Find where the given text appears and provide that cell's center as (X, Y) coordinate. 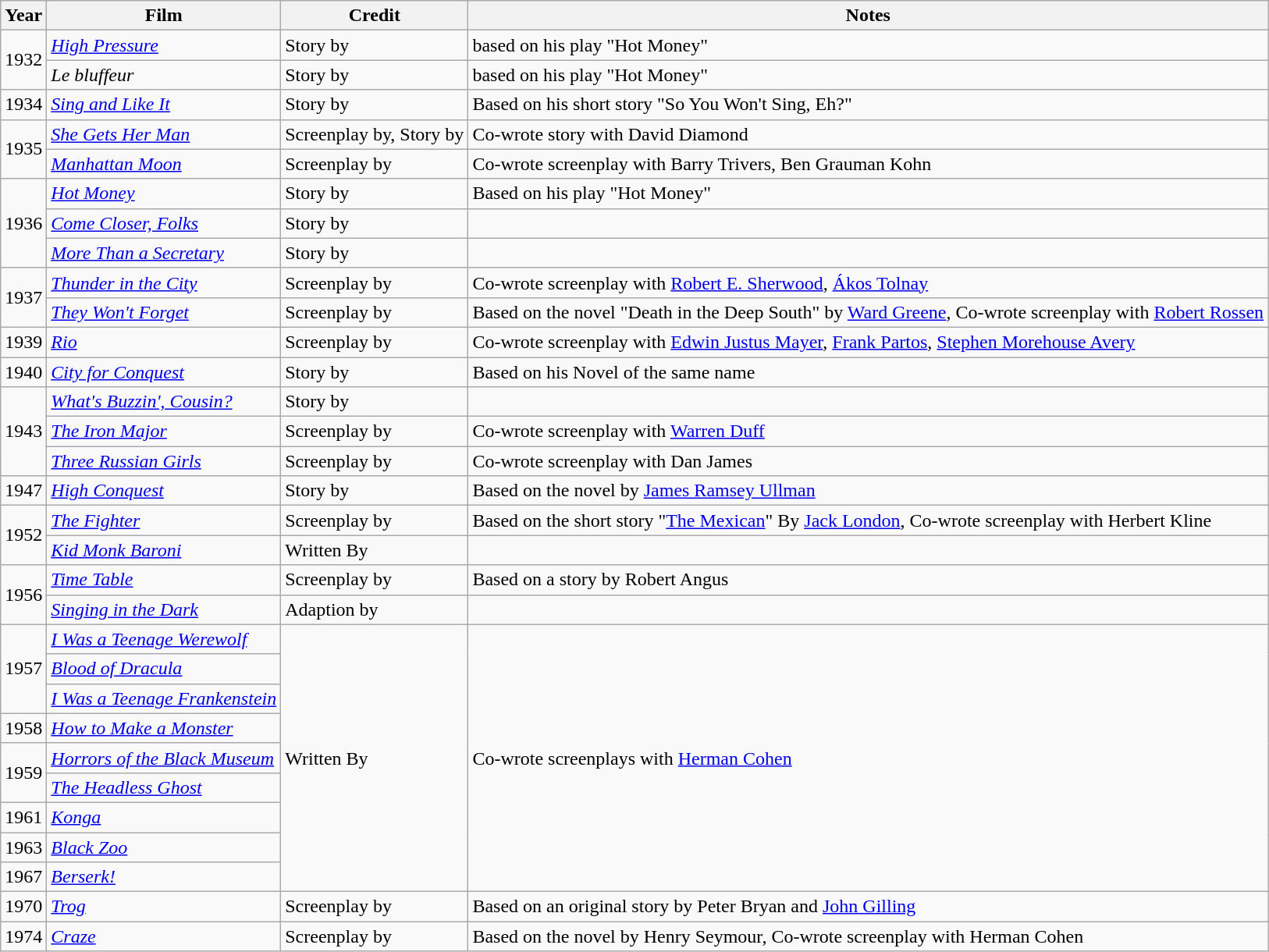
Blood of Dracula (164, 669)
High Pressure (164, 45)
Craze (164, 936)
1970 (23, 907)
Co-wrote screenplay with Edwin Justus Mayer, Frank Partos, Stephen Morehouse Avery (868, 342)
1952 (23, 535)
Konga (164, 817)
Based on his Novel of the same name (868, 372)
The Fighter (164, 520)
Credit (375, 16)
Three Russian Girls (164, 461)
1974 (23, 936)
Manhattan Moon (164, 164)
Adaption by (375, 609)
Co-wrote screenplay with Robert E. Sherwood, Ákos Tolnay (868, 282)
Trog (164, 907)
She Gets Her Man (164, 134)
Co-wrote screenplay with Barry Trivers, Ben Grauman Kohn (868, 164)
1934 (23, 105)
Berserk! (164, 877)
Le bluffeur (164, 75)
Co-wrote screenplays with Herman Cohen (868, 758)
1939 (23, 342)
Co-wrote screenplay with Dan James (868, 461)
Based on the novel by Henry Seymour, Co-wrote screenplay with Herman Cohen (868, 936)
Based on the novel by James Ramsey Ullman (868, 491)
Horrors of the Black Museum (164, 758)
1937 (23, 297)
1940 (23, 372)
How to Make a Monster (164, 728)
I Was a Teenage Frankenstein (164, 698)
1932 (23, 60)
Year (23, 16)
Sing and Like It (164, 105)
Based on a story by Robert Angus (868, 580)
City for Conquest (164, 372)
Based on the short story "The Mexican" By Jack London, Co-wrote screenplay with Herbert Kline (868, 520)
1947 (23, 491)
Based on an original story by Peter Bryan and John Gilling (868, 907)
Thunder in the City (164, 282)
Rio (164, 342)
Based on his short story "So You Won't Sing, Eh?" (868, 105)
1957 (23, 669)
Hot Money (164, 194)
1935 (23, 149)
Based on the novel "Death in the Deep South" by Ward Greene, Co-wrote screenplay with Robert Rossen (868, 312)
What's Buzzin', Cousin? (164, 402)
Time Table (164, 580)
1956 (23, 595)
1961 (23, 817)
Co-wrote screenplay with Warren Duff (868, 432)
Co-wrote story with David Diamond (868, 134)
1963 (23, 847)
Notes (868, 16)
Black Zoo (164, 847)
More Than a Secretary (164, 253)
The Headless Ghost (164, 787)
1936 (23, 223)
The Iron Major (164, 432)
Based on his play "Hot Money" (868, 194)
High Conquest (164, 491)
1958 (23, 728)
I Was a Teenage Werewolf (164, 639)
1943 (23, 432)
Kid Monk Baroni (164, 550)
Screenplay by, Story by (375, 134)
1959 (23, 773)
They Won't Forget (164, 312)
Singing in the Dark (164, 609)
Come Closer, Folks (164, 223)
1967 (23, 877)
Film (164, 16)
